Identify which cell holds the provided text, then report its (X, Y) central coordinate. 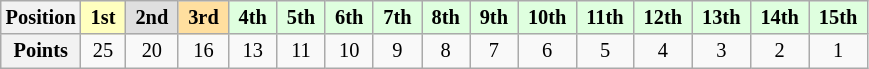
11 (301, 51)
13th (721, 17)
2 (779, 51)
3 (721, 51)
6 (547, 51)
2nd (152, 17)
12th (663, 17)
10 (349, 51)
10th (547, 17)
9th (494, 17)
1 (838, 51)
7 (494, 51)
4th (253, 17)
25 (104, 51)
8th (446, 17)
7th (397, 17)
1st (104, 17)
13 (253, 51)
20 (152, 51)
Points (41, 51)
6th (349, 17)
15th (838, 17)
5th (301, 17)
4 (663, 51)
14th (779, 17)
11th (604, 17)
9 (397, 51)
3rd (203, 17)
16 (203, 51)
Position (41, 17)
8 (446, 51)
5 (604, 51)
